Scan for the cell matching the given text and deliver its [X, Y] coordinate at center. 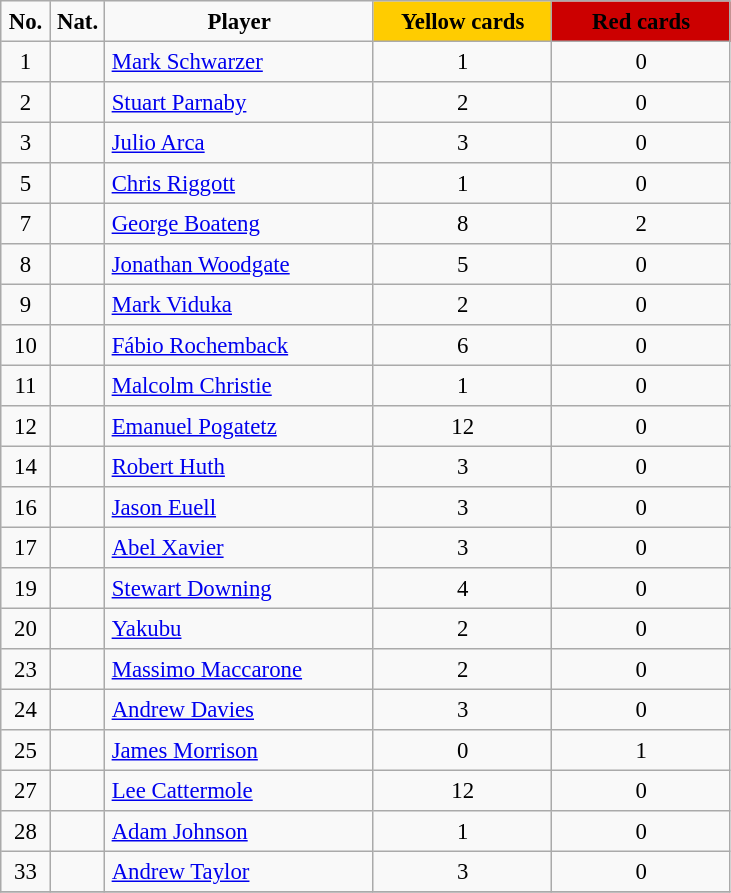
4 [462, 588]
27 [26, 790]
Yakubu [239, 628]
11 [26, 385]
Robert Huth [239, 466]
Adam Johnson [239, 831]
Andrew Taylor [239, 871]
24 [26, 709]
Stuart Parnaby [239, 102]
Fábio Rochemback [239, 345]
10 [26, 345]
Stewart Downing [239, 588]
14 [26, 466]
James Morrison [239, 750]
Jason Euell [239, 507]
No. [26, 21]
Malcolm Christie [239, 385]
Massimo Maccarone [239, 669]
George Boateng [239, 223]
Abel Xavier [239, 547]
Andrew Davies [239, 709]
Mark Viduka [239, 304]
25 [26, 750]
Emanuel Pogatetz [239, 426]
9 [26, 304]
33 [26, 871]
Red cards [641, 21]
Julio Arca [239, 142]
Chris Riggott [239, 183]
6 [462, 345]
Nat. [78, 21]
28 [26, 831]
19 [26, 588]
17 [26, 547]
23 [26, 669]
16 [26, 507]
20 [26, 628]
Jonathan Woodgate [239, 264]
Player [239, 21]
Mark Schwarzer [239, 61]
7 [26, 223]
Lee Cattermole [239, 790]
Yellow cards [462, 21]
